For the text-containing cell, return its midpoint in [X, Y] coordinate format. 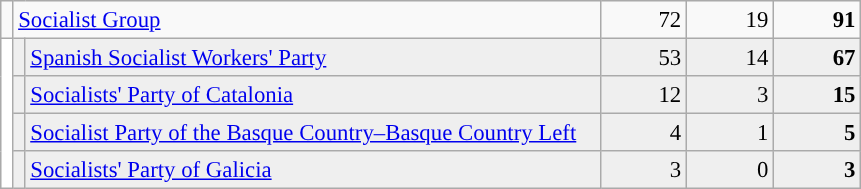
91 [818, 20]
0 [730, 170]
19 [730, 20]
4 [644, 133]
72 [644, 20]
12 [644, 95]
Socialist Party of the Basque Country–Basque Country Left [313, 133]
Socialists' Party of Galicia [313, 170]
Socialist Group [307, 20]
15 [818, 95]
Spanish Socialist Workers' Party [313, 57]
5 [818, 133]
53 [644, 57]
Socialists' Party of Catalonia [313, 95]
14 [730, 57]
67 [818, 57]
1 [730, 133]
